Detect which cell encompasses the target text, then output its (x, y) center coordinate. 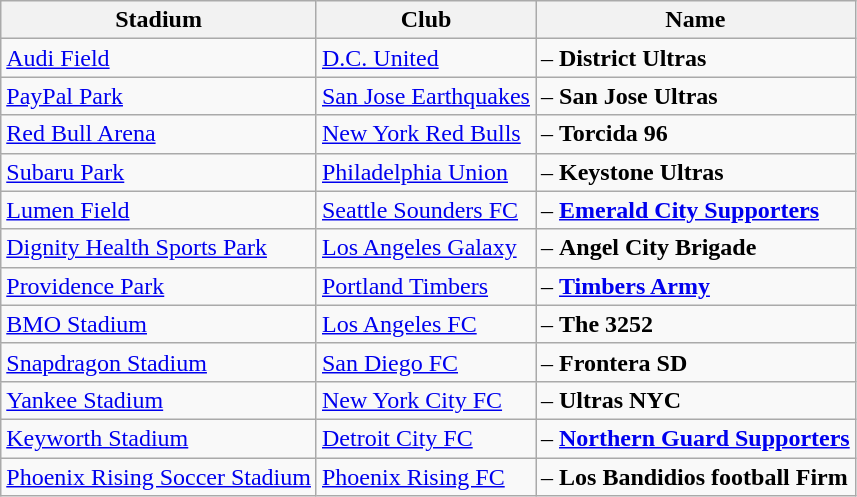
– San Jose Ultras (696, 96)
– Keystone Ultras (696, 172)
– Torcida 96 (696, 134)
Yankee Stadium (159, 400)
– Frontera SD (696, 362)
Philadelphia Union (426, 172)
Dignity Health Sports Park (159, 248)
– Angel City Brigade (696, 248)
Name (696, 20)
– Los Bandidios football Firm (696, 477)
Snapdragon Stadium (159, 362)
BMO Stadium (159, 324)
– Ultras NYC (696, 400)
San Jose Earthquakes (426, 96)
Providence Park (159, 286)
New York City FC (426, 400)
– Northern Guard Supporters (696, 438)
Audi Field (159, 58)
Lumen Field (159, 210)
Portland Timbers (426, 286)
Los Angeles Galaxy (426, 248)
Club (426, 20)
D.C. United (426, 58)
– Emerald City Supporters (696, 210)
New York Red Bulls (426, 134)
Detroit City FC (426, 438)
Seattle Sounders FC (426, 210)
Keyworth Stadium (159, 438)
San Diego FC (426, 362)
– District Ultras (696, 58)
– The 3252 (696, 324)
PayPal Park (159, 96)
Red Bull Arena (159, 134)
Phoenix Rising FC (426, 477)
– Timbers Army (696, 286)
Subaru Park (159, 172)
Los Angeles FC (426, 324)
Stadium (159, 20)
Phoenix Rising Soccer Stadium (159, 477)
